Return the [X, Y] coordinate for the center point of the cell that contains the specified text.  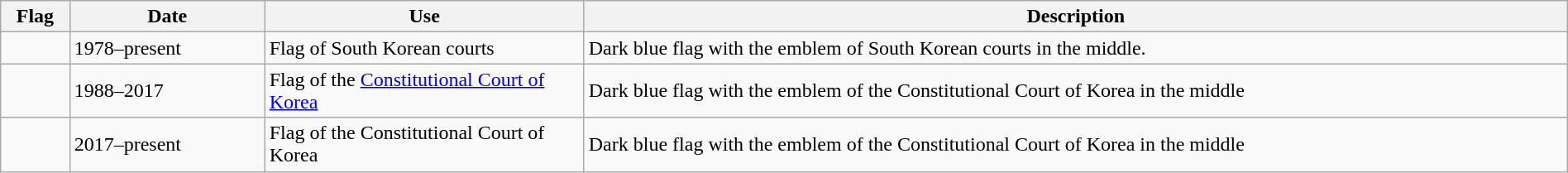
Flag [35, 17]
Date [167, 17]
1988–2017 [167, 91]
Flag of South Korean courts [424, 48]
Description [1075, 17]
2017–present [167, 144]
Use [424, 17]
Dark blue flag with the emblem of South Korean courts in the middle. [1075, 48]
1978–present [167, 48]
